Return the [X, Y] coordinate for the center point of the cell that contains the specified text.  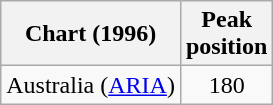
Australia (ARIA) [91, 85]
180 [226, 85]
Peakposition [226, 34]
Chart (1996) [91, 34]
